Return the (x, y) coordinate for the center point of the cell that contains the specified text.  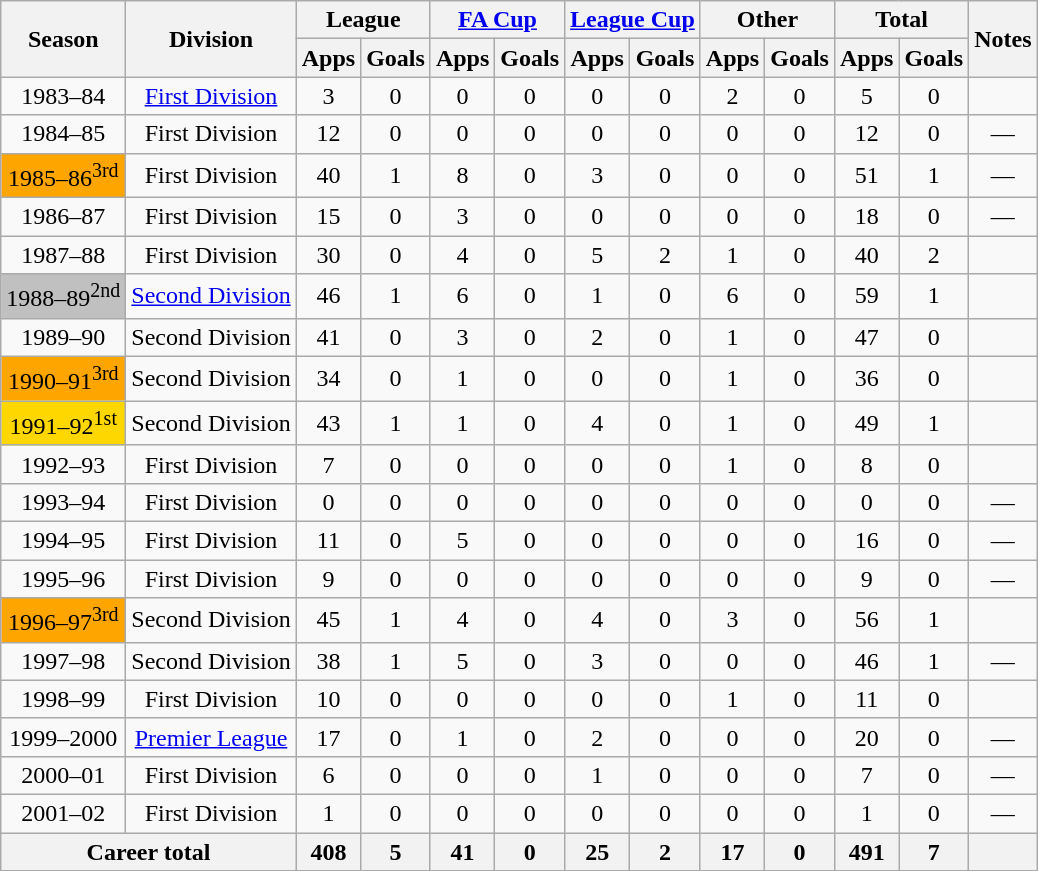
1992–93 (64, 464)
1990–913rd (64, 378)
Season (64, 39)
Total (901, 20)
45 (328, 620)
56 (866, 620)
1995–96 (64, 579)
2000–01 (64, 775)
League Cup (633, 20)
16 (866, 541)
51 (866, 176)
1989–90 (64, 337)
Premier League (211, 737)
FA Cup (497, 20)
20 (866, 737)
1999–2000 (64, 737)
1984–85 (64, 134)
25 (598, 852)
43 (328, 424)
49 (866, 424)
10 (328, 699)
2001–02 (64, 813)
1985–863rd (64, 176)
47 (866, 337)
Division (211, 39)
36 (866, 378)
1998–99 (64, 699)
League (363, 20)
30 (328, 255)
1986–87 (64, 217)
1991–921st (64, 424)
Career total (148, 852)
1988–892nd (64, 296)
1987–88 (64, 255)
1983–84 (64, 96)
Notes (1003, 39)
59 (866, 296)
491 (866, 852)
18 (866, 217)
38 (328, 661)
408 (328, 852)
1997–98 (64, 661)
34 (328, 378)
1993–94 (64, 502)
15 (328, 217)
1996–973rd (64, 620)
1994–95 (64, 541)
Other (767, 20)
